Output the (x, y) coordinate of the center of the cell containing the given text.  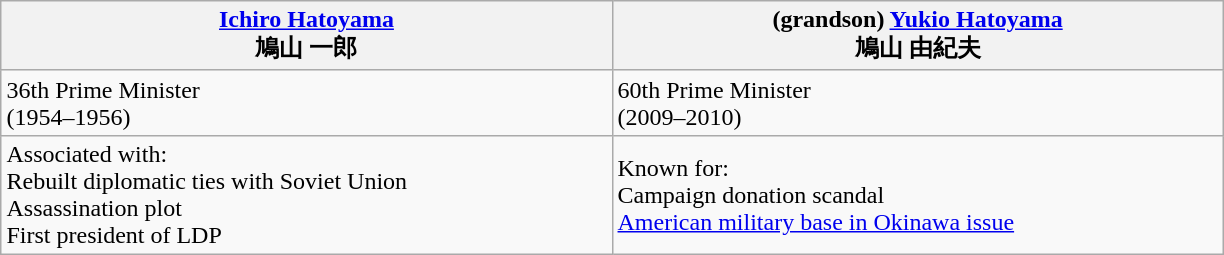
(grandson) Yukio Hatoyama鳩山 由紀夫 (918, 36)
60th Prime Minister(2009–2010) (918, 102)
Associated with:Rebuilt diplomatic ties with Soviet UnionAssassination plotFirst president of LDP (306, 194)
Known for:Campaign donation scandalAmerican military base in Okinawa issue (918, 194)
36th Prime Minister(1954–1956) (306, 102)
Ichiro Hatoyama鳩山 一郎 (306, 36)
